Capture the cell that displays the provided text and extract its [x, y] central coordinate. 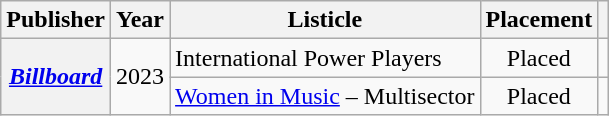
Publisher [56, 20]
Listicle [325, 20]
Year [140, 20]
Placement [539, 20]
Billboard [56, 77]
Women in Music – Multisector [325, 96]
2023 [140, 77]
International Power Players [325, 58]
